Return the [x, y] coordinate for the center point of the cell that contains the specified text.  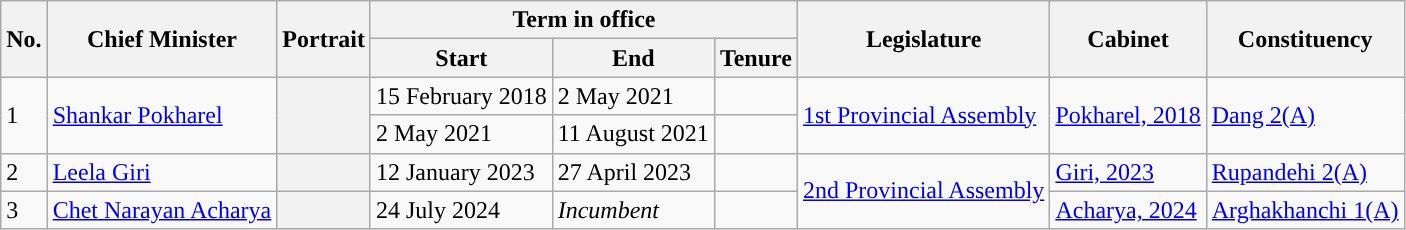
Arghakhanchi 1(A) [1305, 210]
Chief Minister [162, 39]
Cabinet [1128, 39]
Giri, 2023 [1128, 172]
Acharya, 2024 [1128, 210]
2 [24, 172]
Dang 2(A) [1305, 115]
2nd Provincial Assembly [923, 191]
1st Provincial Assembly [923, 115]
12 January 2023 [461, 172]
Start [461, 58]
Leela Giri [162, 172]
Term in office [584, 20]
27 April 2023 [633, 172]
24 July 2024 [461, 210]
Portrait [324, 39]
Tenure [756, 58]
Legislature [923, 39]
End [633, 58]
Rupandehi 2(A) [1305, 172]
Incumbent [633, 210]
11 August 2021 [633, 134]
Pokharel, 2018 [1128, 115]
Constituency [1305, 39]
3 [24, 210]
Shankar Pokharel [162, 115]
1 [24, 115]
No. [24, 39]
15 February 2018 [461, 96]
Chet Narayan Acharya [162, 210]
